Capture the cell that displays the provided text and extract its [X, Y] central coordinate. 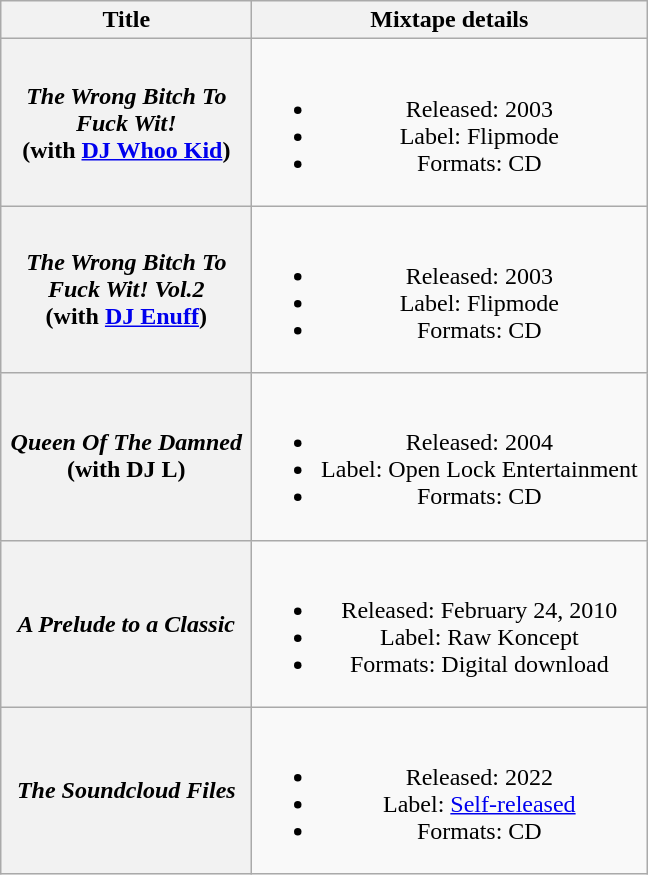
Title [126, 20]
A Prelude to a Classic [126, 624]
The Soundcloud Files [126, 790]
Released: 2004Label: Open Lock EntertainmentFormats: CD [450, 456]
The Wrong Bitch To Fuck Wit! Vol.2(with DJ Enuff) [126, 290]
The Wrong Bitch To Fuck Wit!(with DJ Whoo Kid) [126, 122]
Queen Of The Damned(with DJ L) [126, 456]
Released: 2022Label: Self-releasedFormats: CD [450, 790]
Mixtape details [450, 20]
Released: February 24, 2010Label: Raw KonceptFormats: Digital download [450, 624]
